Return the [x, y] coordinate for the center point of the cell that contains the specified text.  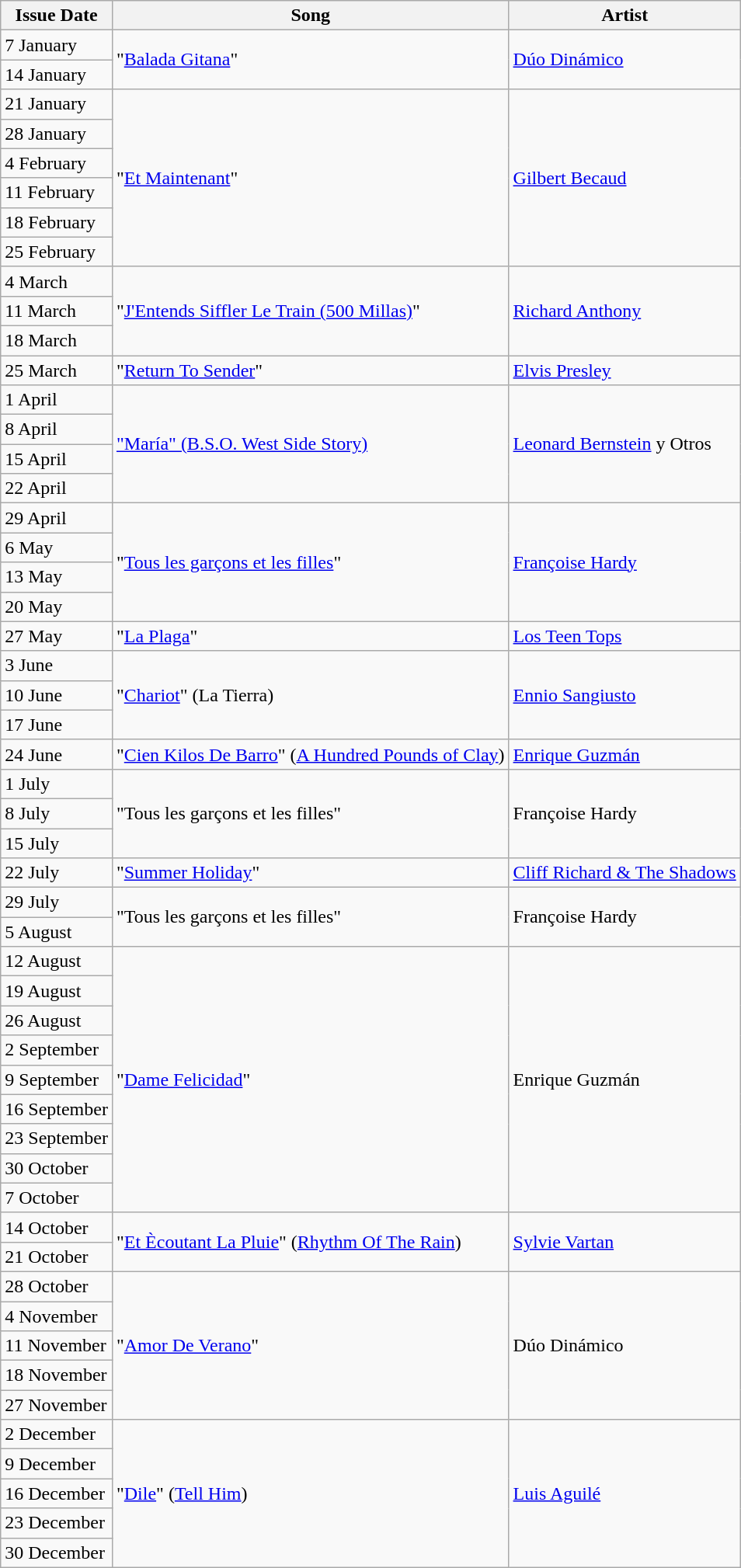
Sylvie Vartan [624, 1242]
20 May [57, 607]
27 November [57, 1405]
24 June [57, 754]
"Et Ècoutant La Pluie" (Rhythm Of The Rain) [311, 1242]
13 May [57, 577]
"La Plaga" [311, 636]
21 October [57, 1257]
29 April [57, 518]
Leonard Bernstein y Otros [624, 444]
Ennio Sangiusto [624, 695]
"Summer Holiday" [311, 873]
Issue Date [57, 16]
"Amor De Verano" [311, 1345]
17 June [57, 725]
30 December [57, 1552]
11 February [57, 193]
27 May [57, 636]
14 October [57, 1227]
15 July [57, 843]
"Dile" (Tell Him) [311, 1493]
"Chariot" (La Tierra) [311, 695]
9 September [57, 1080]
6 May [57, 548]
19 August [57, 991]
"Cien Kilos De Barro" (A Hundred Pounds of Clay) [311, 754]
23 September [57, 1139]
Los Teen Tops [624, 636]
7 January [57, 45]
18 November [57, 1375]
25 March [57, 370]
18 February [57, 222]
16 December [57, 1493]
Elvis Presley [624, 370]
Artist [624, 16]
23 December [57, 1523]
4 November [57, 1316]
1 April [57, 400]
2 September [57, 1050]
1 July [57, 784]
8 April [57, 429]
29 July [57, 902]
22 July [57, 873]
11 November [57, 1346]
11 March [57, 311]
"Return To Sender" [311, 370]
4 March [57, 281]
26 August [57, 1020]
12 August [57, 961]
4 February [57, 163]
Luis Aguilé [624, 1493]
Richard Anthony [624, 311]
"Dame Felicidad" [311, 1080]
"Et Maintenant" [311, 178]
"J'Entends Siffler Le Train (500 Millas)" [311, 311]
22 April [57, 488]
Song [311, 16]
28 October [57, 1286]
3 June [57, 666]
30 October [57, 1168]
8 July [57, 813]
Cliff Richard & The Shadows [624, 873]
18 March [57, 340]
Gilbert Becaud [624, 178]
5 August [57, 932]
"Balada Gitana" [311, 60]
21 January [57, 104]
14 January [57, 75]
15 April [57, 459]
2 December [57, 1434]
28 January [57, 134]
7 October [57, 1198]
25 February [57, 252]
9 December [57, 1464]
10 June [57, 695]
16 September [57, 1109]
"María" (B.S.O. West Side Story) [311, 444]
